Provide the [X, Y] coordinate of the cell's center where the given text is located.  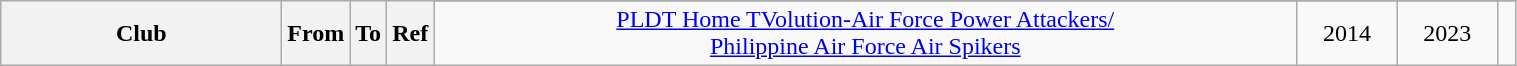
To [368, 34]
2023 [1447, 34]
2014 [1347, 34]
PLDT Home TVolution-Air Force Power Attackers/Philippine Air Force Air Spikers [866, 34]
Ref [410, 34]
Club [142, 34]
From [316, 34]
